Determine the [X, Y] coordinate at the center of the cell enclosing the given text.  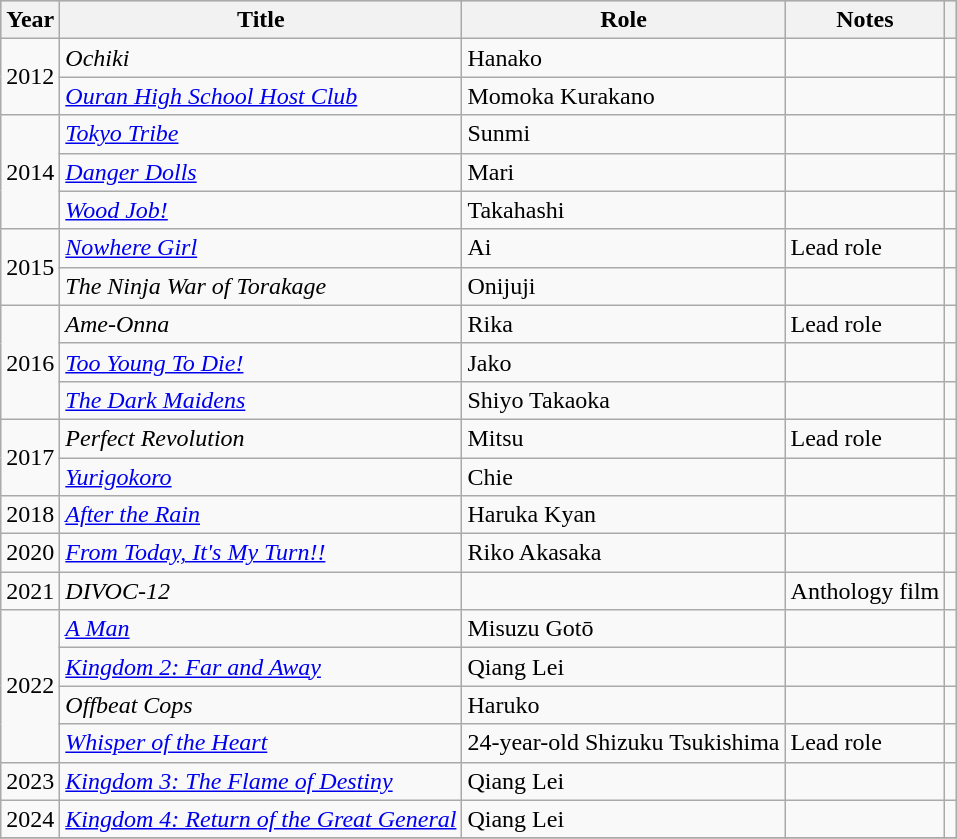
2017 [30, 457]
After the Rain [261, 515]
Momoka Kurakano [624, 96]
Shiyo Takaoka [624, 400]
Whisper of the Heart [261, 743]
Haruka Kyan [624, 515]
2015 [30, 267]
Ai [624, 248]
Year [30, 20]
24-year-old Shizuku Tsukishima [624, 743]
Kingdom 4: Return of the Great General [261, 819]
Hanako [624, 58]
Mitsu [624, 438]
Tokyo Tribe [261, 134]
2020 [30, 553]
Nowhere Girl [261, 248]
2014 [30, 172]
Sunmi [624, 134]
The Ninja War of Torakage [261, 286]
2024 [30, 819]
Anthology film [865, 591]
Mari [624, 172]
Kingdom 2: Far and Away [261, 667]
Wood Job! [261, 210]
Ouran High School Host Club [261, 96]
Onijuji [624, 286]
Kingdom 3: The Flame of Destiny [261, 781]
Rika [624, 324]
From Today, It's My Turn!! [261, 553]
Haruko [624, 705]
Notes [865, 20]
Title [261, 20]
Misuzu Gotō [624, 629]
Jako [624, 362]
Riko Akasaka [624, 553]
Perfect Revolution [261, 438]
DIVOC-12 [261, 591]
Danger Dolls [261, 172]
Too Young To Die! [261, 362]
2021 [30, 591]
Ochiki [261, 58]
Takahashi [624, 210]
Chie [624, 477]
2018 [30, 515]
Ame-Onna [261, 324]
The Dark Maidens [261, 400]
2022 [30, 686]
A Man [261, 629]
Offbeat Cops [261, 705]
2023 [30, 781]
Role [624, 20]
2012 [30, 77]
Yurigokoro [261, 477]
2016 [30, 362]
